Search for the cell housing the specified text and yield its (X, Y) center coordinate. 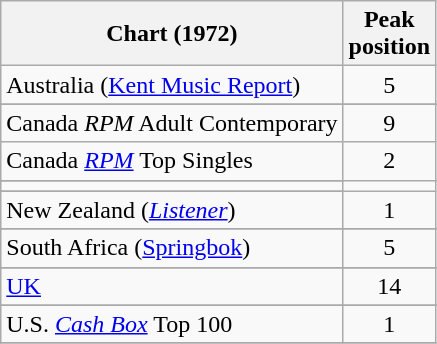
Canada RPM Adult Contemporary (172, 123)
UK (172, 286)
9 (389, 123)
Peakposition (389, 34)
New Zealand (Listener) (172, 210)
South Africa (Springbok) (172, 248)
Chart (1972) (172, 34)
Canada RPM Top Singles (172, 161)
14 (389, 286)
2 (389, 161)
U.S. Cash Box Top 100 (172, 324)
Australia (Kent Music Report) (172, 85)
